Return [X, Y] of the center of cell containing provided text 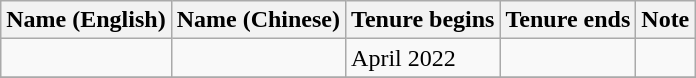
Tenure begins [423, 20]
Name (English) [86, 20]
Note [666, 20]
Tenure ends [568, 20]
April 2022 [423, 58]
Name (Chinese) [258, 20]
